From the cell containing the given text, extract its center point as [x, y] coordinate. 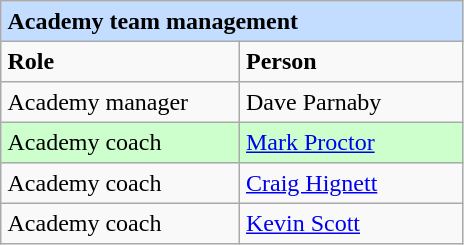
Academy manager [120, 102]
Dave Parnaby [351, 102]
Craig Hignett [351, 183]
Person [351, 61]
Mark Proctor [351, 142]
Kevin Scott [351, 223]
Academy team management [232, 21]
Role [120, 61]
